Return [x, y] of the center of cell containing provided text 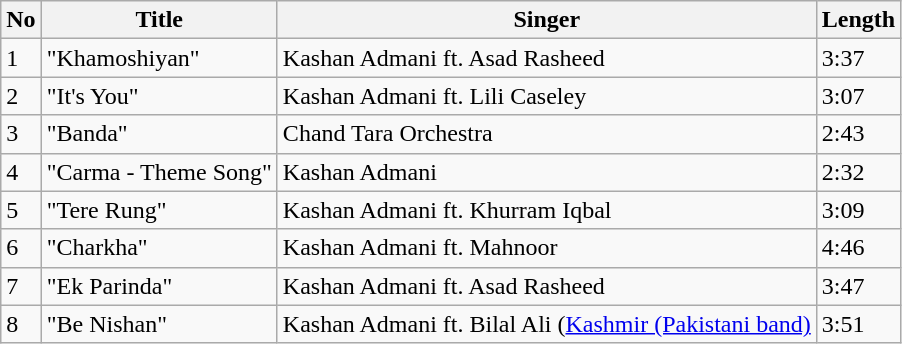
1 [21, 58]
"Tere Rung" [159, 210]
"Ek Parinda" [159, 286]
Title [159, 20]
"It's You" [159, 96]
3:07 [858, 96]
Length [858, 20]
3:37 [858, 58]
3:09 [858, 210]
4 [21, 172]
2:32 [858, 172]
"Be Nishan" [159, 324]
Kashan Admani [546, 172]
"Carma - Theme Song" [159, 172]
3:51 [858, 324]
7 [21, 286]
2 [21, 96]
"Banda" [159, 134]
3 [21, 134]
3:47 [858, 286]
4:46 [858, 248]
6 [21, 248]
Singer [546, 20]
Kashan Admani ft. Mahnoor [546, 248]
Kashan Admani ft. Khurram Iqbal [546, 210]
8 [21, 324]
5 [21, 210]
"Charkha" [159, 248]
No [21, 20]
Chand Tara Orchestra [546, 134]
Kashan Admani ft. Bilal Ali (Kashmir (Pakistani band) [546, 324]
Kashan Admani ft. Lili Caseley [546, 96]
"Khamoshiyan" [159, 58]
2:43 [858, 134]
